Find where the given text appears and provide that cell's center as [x, y] coordinate. 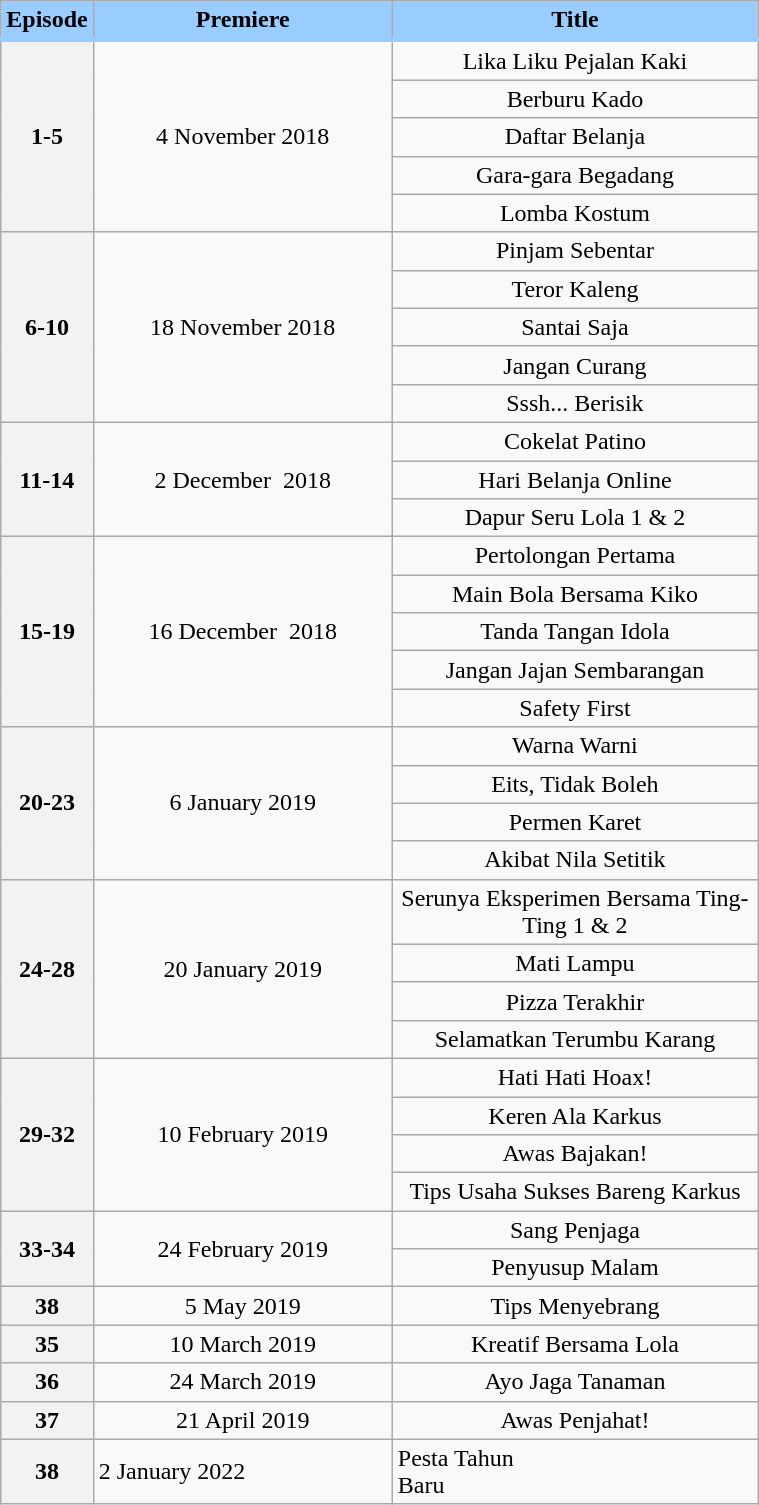
Lika Liku Pejalan Kaki [574, 60]
18 November 2018 [242, 327]
Daftar Belanja [574, 137]
Hati Hati Hoax! [574, 1077]
Pizza Terakhir [574, 1001]
Hari Belanja Online [574, 479]
Permen Karet [574, 822]
Selamatkan Terumbu Karang [574, 1039]
Akibat Nila Setitik [574, 860]
Berburu Kado [574, 99]
Dapur Seru Lola 1 & 2 [574, 518]
Warna Warni [574, 746]
1-5 [47, 136]
Teror Kaleng [574, 289]
Awas Penjahat! [574, 1420]
15-19 [47, 632]
Tips Usaha Sukses Bareng Karkus [574, 1192]
10 February 2019 [242, 1134]
21 April 2019 [242, 1420]
Jangan Jajan Sembarangan [574, 670]
11-14 [47, 479]
6-10 [47, 327]
6 January 2019 [242, 803]
Tanda Tangan Idola [574, 632]
Mati Lampu [574, 963]
Penyusup Malam [574, 1268]
Main Bola Bersama Kiko [574, 594]
2 January 2022 [242, 1472]
Sssh... Berisik [574, 403]
Awas Bajakan! [574, 1154]
Santai Saja [574, 327]
36 [47, 1382]
24 February 2019 [242, 1249]
29-32 [47, 1134]
Serunya Eksperimen Bersama Ting-Ting 1 & 2 [574, 912]
24 March 2019 [242, 1382]
Ayo Jaga Tanaman [574, 1382]
Cokelat Patino [574, 441]
Tips Menyebrang [574, 1306]
20-23 [47, 803]
Kreatif Bersama Lola [574, 1344]
Pinjam Sebentar [574, 251]
10 March 2019 [242, 1344]
37 [47, 1420]
20 January 2019 [242, 968]
Keren Ala Karkus [574, 1115]
Jangan Curang [574, 365]
Premiere [242, 21]
Safety First [574, 708]
2 December 2018 [242, 479]
Pertolongan Pertama [574, 556]
35 [47, 1344]
Sang Penjaga [574, 1230]
Title [574, 21]
Episode [47, 21]
16 December 2018 [242, 632]
Gara-gara Begadang [574, 175]
Eits, Tidak Boleh [574, 784]
24-28 [47, 968]
5 May 2019 [242, 1306]
4 November 2018 [242, 136]
Lomba Kostum [574, 213]
Pesta TahunBaru [574, 1472]
33-34 [47, 1249]
